Locate the cell with the specified text and output its [X, Y] center coordinate. 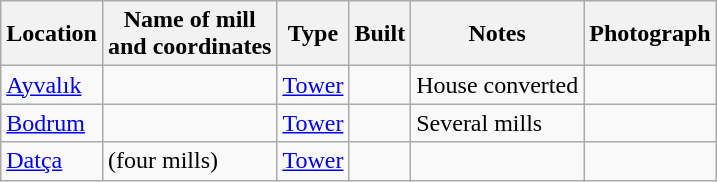
Bodrum [52, 123]
Notes [498, 34]
Ayvalık [52, 85]
House converted [498, 85]
(four mills) [189, 161]
Location [52, 34]
Datça [52, 161]
Several mills [498, 123]
Built [380, 34]
Name of milland coordinates [189, 34]
Type [313, 34]
Photograph [650, 34]
